Return (x, y) of the center of cell containing provided text 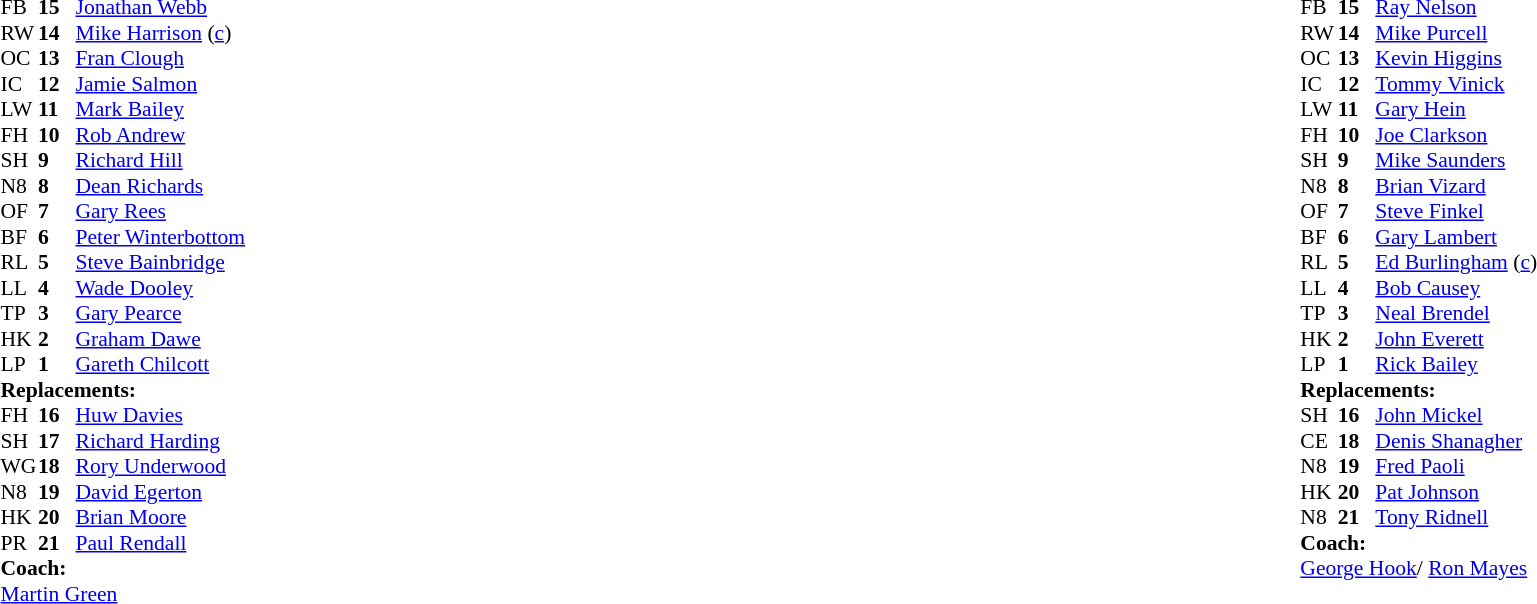
17 (57, 441)
Wade Dooley (161, 288)
Mike Saunders (1456, 161)
Mike Purcell (1456, 33)
John Everett (1456, 339)
Ed Burlingham (c) (1456, 263)
Joe Clarkson (1456, 135)
Steve Finkel (1456, 211)
Huw Davies (161, 415)
George Hook/ Ron Mayes (1418, 569)
Peter Winterbottom (161, 237)
Gary Rees (161, 211)
Tony Ridnell (1456, 517)
Neal Brendel (1456, 313)
Tommy Vinick (1456, 84)
Pat Johnson (1456, 492)
Fran Clough (161, 59)
Denis Shanagher (1456, 441)
Jamie Salmon (161, 84)
Brian Moore (161, 517)
John Mickel (1456, 415)
David Egerton (161, 492)
Paul Rendall (161, 543)
Gareth Chilcott (161, 365)
Mike Harrison (c) (161, 33)
Graham Dawe (161, 339)
Brian Vizard (1456, 186)
Gary Hein (1456, 109)
Richard Hill (161, 161)
Gary Lambert (1456, 237)
Rick Bailey (1456, 365)
Gary Pearce (161, 313)
CE (1319, 441)
Kevin Higgins (1456, 59)
Rory Underwood (161, 467)
WG (19, 467)
Bob Causey (1456, 288)
Dean Richards (161, 186)
Steve Bainbridge (161, 263)
Rob Andrew (161, 135)
Richard Harding (161, 441)
Mark Bailey (161, 109)
PR (19, 543)
Fred Paoli (1456, 467)
